Search for the cell housing the specified text and yield its [X, Y] center coordinate. 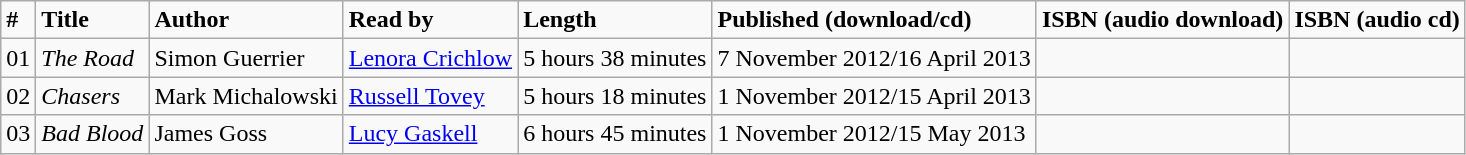
Author [246, 20]
01 [18, 58]
7 November 2012/16 April 2013 [874, 58]
ISBN (audio cd) [1377, 20]
# [18, 20]
James Goss [246, 134]
Length [615, 20]
5 hours 38 minutes [615, 58]
02 [18, 96]
5 hours 18 minutes [615, 96]
1 November 2012/15 April 2013 [874, 96]
Chasers [92, 96]
1 November 2012/15 May 2013 [874, 134]
Lenora Crichlow [430, 58]
Title [92, 20]
ISBN (audio download) [1162, 20]
The Road [92, 58]
Simon Guerrier [246, 58]
Published (download/cd) [874, 20]
6 hours 45 minutes [615, 134]
Bad Blood [92, 134]
Lucy Gaskell [430, 134]
Read by [430, 20]
Russell Tovey [430, 96]
Mark Michalowski [246, 96]
03 [18, 134]
